Return the (X, Y) coordinate for the center point of the cell that contains the specified text.  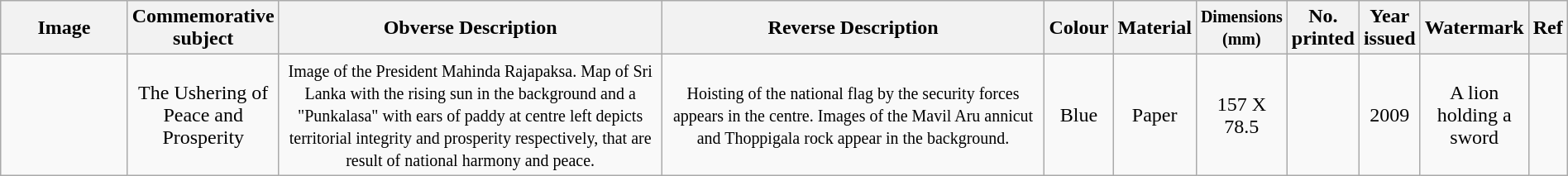
The Ushering of Peace and Prosperity (203, 115)
2009 (1389, 115)
Commemorative subject (203, 28)
157 X 78.5 (1241, 115)
Reverse Description (853, 28)
A lion holding a sword (1474, 115)
Year issued (1389, 28)
Image (65, 28)
Watermark (1474, 28)
Blue (1078, 115)
Material (1154, 28)
No. printed (1323, 28)
Obverse Description (470, 28)
Dimensions (mm) (1241, 28)
Paper (1154, 115)
Ref (1548, 28)
Colour (1078, 28)
